Scan for the cell matching the given text and deliver its (x, y) coordinate at center. 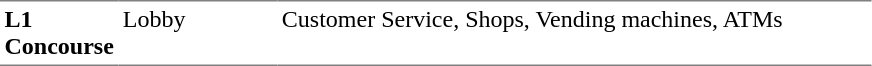
Customer Service, Shops, Vending machines, ATMs (574, 33)
L1Concourse (59, 33)
Lobby (198, 33)
